Return [X, Y] of the center of cell containing provided text 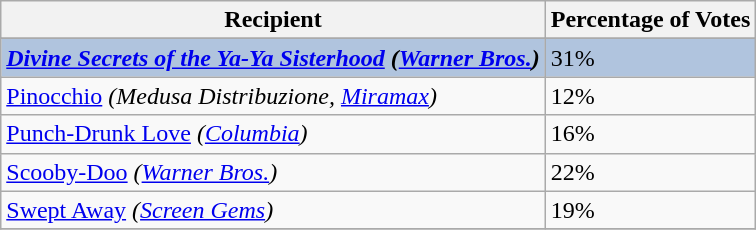
Percentage of Votes [650, 20]
31% [650, 58]
Divine Secrets of the Ya-Ya Sisterhood (Warner Bros.) [273, 58]
Swept Away (Screen Gems) [273, 210]
12% [650, 96]
16% [650, 134]
Recipient [273, 20]
Scooby-Doo (Warner Bros.) [273, 172]
19% [650, 210]
Pinocchio (Medusa Distribuzione, Miramax) [273, 96]
Punch-Drunk Love (Columbia) [273, 134]
22% [650, 172]
